From the cell containing the given text, extract its center point as [x, y] coordinate. 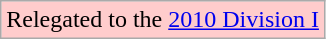
Relegated to the 2010 Division I [163, 20]
